Identify which cell holds the provided text, then report its (X, Y) central coordinate. 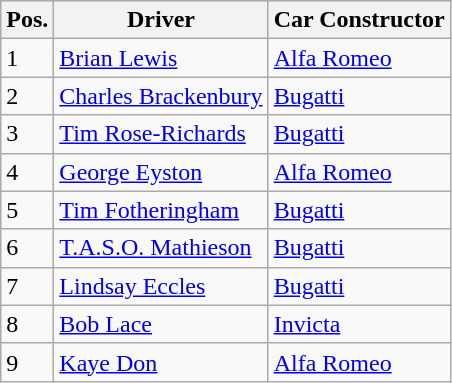
Invicta (359, 324)
5 (28, 210)
8 (28, 324)
Bob Lace (161, 324)
George Eyston (161, 172)
Lindsay Eccles (161, 286)
2 (28, 96)
4 (28, 172)
Tim Rose-Richards (161, 134)
1 (28, 58)
Car Constructor (359, 20)
Tim Fotheringham (161, 210)
Pos. (28, 20)
6 (28, 248)
Brian Lewis (161, 58)
T.A.S.O. Mathieson (161, 248)
7 (28, 286)
9 (28, 362)
Driver (161, 20)
3 (28, 134)
Charles Brackenbury (161, 96)
Kaye Don (161, 362)
